Locate the cell with the specified text and output its [X, Y] center coordinate. 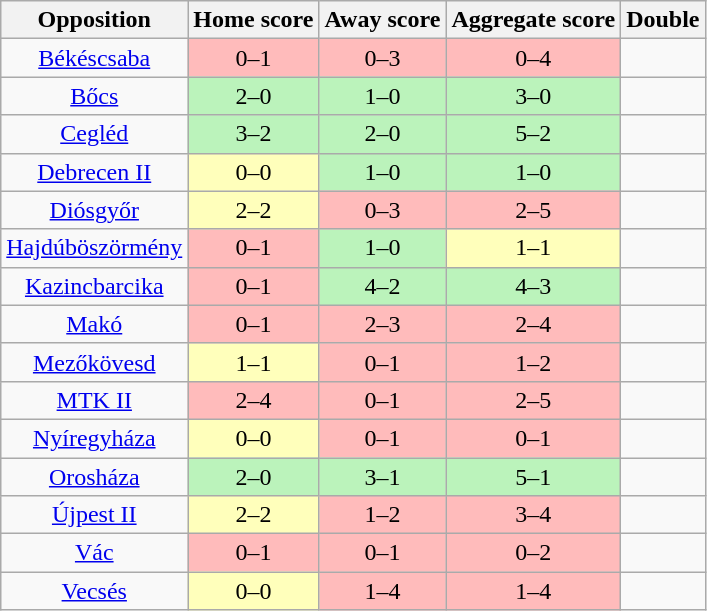
Hajdúböszörmény [94, 248]
Újpest II [94, 515]
Vecsés [94, 591]
2–3 [382, 324]
Vác [94, 553]
3–2 [254, 134]
Opposition [94, 20]
Békéscsaba [94, 58]
Cegléd [94, 134]
Kazincbarcika [94, 286]
Double [663, 20]
3–0 [534, 96]
3–1 [382, 477]
Diósgyőr [94, 210]
Mezőkövesd [94, 362]
Orosháza [94, 477]
Home score [254, 20]
3–4 [534, 515]
4–2 [382, 286]
4–3 [534, 286]
Bőcs [94, 96]
0–2 [534, 553]
Aggregate score [534, 20]
Makó [94, 324]
Away score [382, 20]
5–2 [534, 134]
Nyíregyháza [94, 438]
5–1 [534, 477]
0–4 [534, 58]
Debrecen II [94, 172]
MTK II [94, 400]
